Determine the [X, Y] coordinate at the center of the cell enclosing the given text.  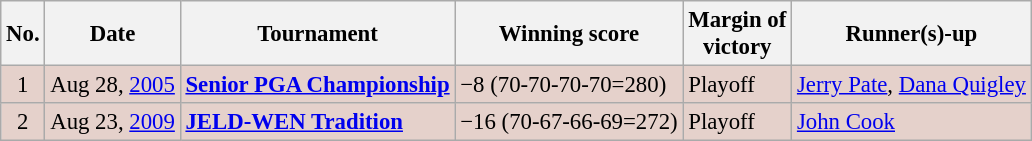
1 [23, 85]
Date [112, 34]
Winning score [569, 34]
Margin ofvictory [738, 34]
Senior PGA Championship [318, 85]
Aug 23, 2009 [112, 122]
Tournament [318, 34]
Runner(s)-up [912, 34]
No. [23, 34]
2 [23, 122]
John Cook [912, 122]
−8 (70-70-70-70=280) [569, 85]
Jerry Pate, Dana Quigley [912, 85]
JELD-WEN Tradition [318, 122]
−16 (70-67-66-69=272) [569, 122]
Aug 28, 2005 [112, 85]
